Extract the (x, y) coordinate from the center of the cell holding the provided text.  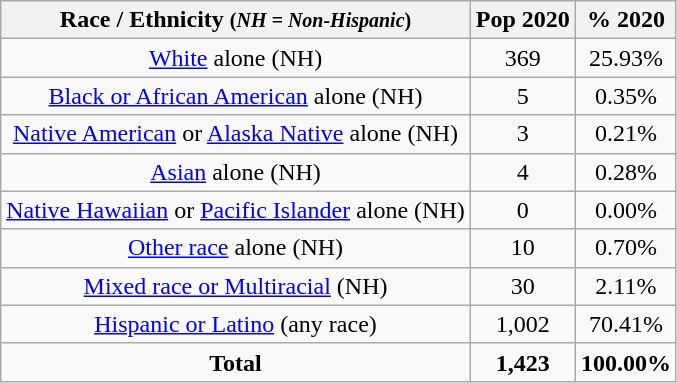
0.21% (626, 134)
0.28% (626, 172)
Pop 2020 (522, 20)
Total (236, 362)
2.11% (626, 286)
Mixed race or Multiracial (NH) (236, 286)
Native Hawaiian or Pacific Islander alone (NH) (236, 210)
0 (522, 210)
0.00% (626, 210)
Black or African American alone (NH) (236, 96)
0.35% (626, 96)
Hispanic or Latino (any race) (236, 324)
0.70% (626, 248)
1,002 (522, 324)
Race / Ethnicity (NH = Non-Hispanic) (236, 20)
10 (522, 248)
Other race alone (NH) (236, 248)
Asian alone (NH) (236, 172)
Native American or Alaska Native alone (NH) (236, 134)
5 (522, 96)
4 (522, 172)
25.93% (626, 58)
30 (522, 286)
3 (522, 134)
100.00% (626, 362)
369 (522, 58)
1,423 (522, 362)
70.41% (626, 324)
% 2020 (626, 20)
White alone (NH) (236, 58)
